Find where the given text appears and provide that cell's center as [x, y] coordinate. 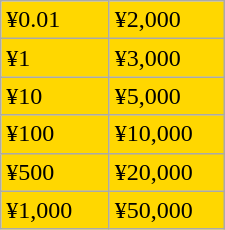
¥1 [56, 58]
¥0.01 [56, 20]
¥100 [56, 134]
¥500 [56, 172]
¥10,000 [166, 134]
¥5,000 [166, 96]
¥3,000 [166, 58]
¥10 [56, 96]
¥20,000 [166, 172]
¥1,000 [56, 210]
¥50,000 [166, 210]
¥2,000 [166, 20]
